From the cell containing the given text, extract its center point as [x, y] coordinate. 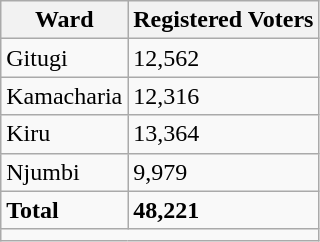
Ward [64, 20]
Registered Voters [224, 20]
13,364 [224, 134]
12,316 [224, 96]
Kiru [64, 134]
Njumbi [64, 172]
Gitugi [64, 58]
9,979 [224, 172]
Total [64, 210]
Kamacharia [64, 96]
12,562 [224, 58]
48,221 [224, 210]
